Scan for the cell matching the given text and deliver its (x, y) coordinate at center. 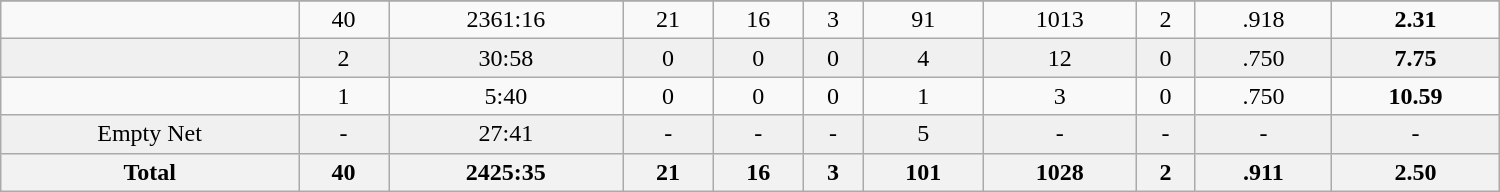
30:58 (506, 58)
5:40 (506, 96)
.918 (1264, 20)
.911 (1264, 172)
2425:35 (506, 172)
12 (1060, 58)
27:41 (506, 134)
1028 (1060, 172)
Total (150, 172)
Empty Net (150, 134)
4 (924, 58)
7.75 (1416, 58)
2361:16 (506, 20)
2.50 (1416, 172)
2.31 (1416, 20)
5 (924, 134)
91 (924, 20)
101 (924, 172)
10.59 (1416, 96)
1013 (1060, 20)
